Extract the (x, y) coordinate from the center of the cell holding the provided text.  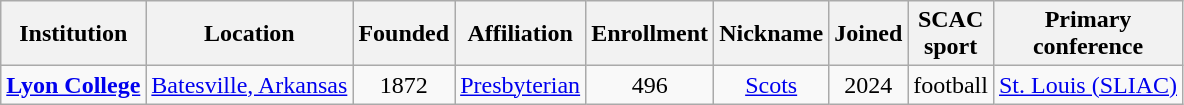
1872 (404, 85)
Founded (404, 34)
Enrollment (650, 34)
Primaryconference (1088, 34)
Joined (868, 34)
Nickname (772, 34)
St. Louis (SLIAC) (1088, 85)
Batesville, Arkansas (250, 85)
496 (650, 85)
Scots (772, 85)
Affiliation (520, 34)
Presbyterian (520, 85)
Location (250, 34)
Institution (74, 34)
football (951, 85)
2024 (868, 85)
Lyon College (74, 85)
SCACsport (951, 34)
